Extract the [x, y] coordinate from the center of the cell holding the provided text.  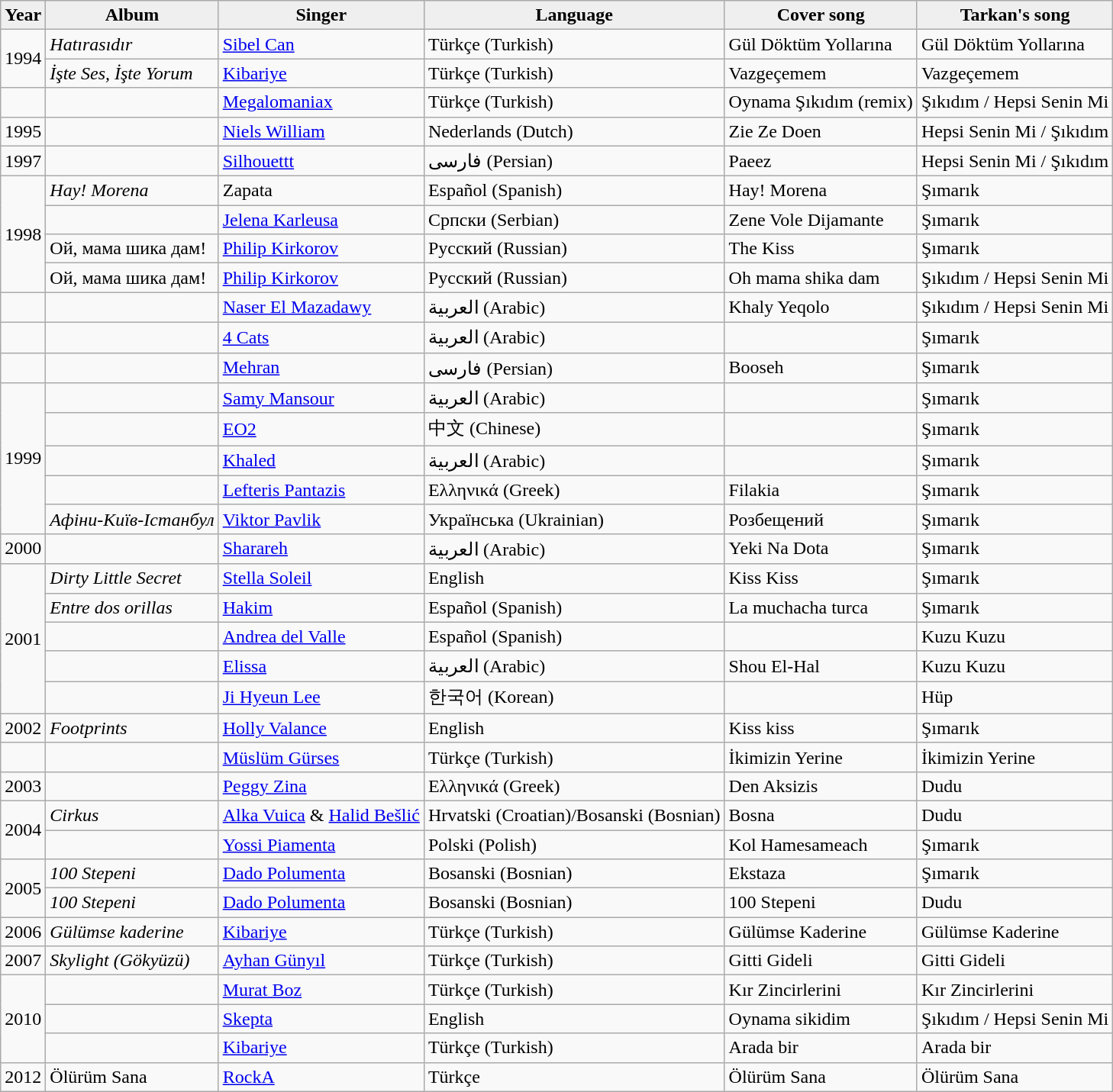
Skepta [321, 1019]
Singer [321, 15]
İşte Ses, İşte Yorum [132, 73]
Alka Vuica & Halid Bešlić [321, 815]
한국어 (Korean) [574, 697]
1995 [23, 131]
Language [574, 15]
Khaly Yeqolo [821, 308]
Kiss kiss [821, 728]
Niels William [321, 131]
2012 [23, 1077]
Zene Vole Dijamante [821, 220]
Paeez [821, 161]
Stella Soleil [321, 578]
Oh mama shika dam [821, 278]
Silhouettt [321, 161]
Den Aksizis [821, 786]
Jelena Karleusa [321, 220]
2005 [23, 888]
2004 [23, 829]
La muchacha turca [821, 607]
1994 [23, 59]
The Kiss [821, 249]
Murat Boz [321, 990]
2007 [23, 961]
Hatırasıdır [132, 44]
Hüp [1015, 697]
Lefteris Pantazis [321, 490]
2000 [23, 549]
Elissa [321, 666]
Naser El Mazadawy [321, 308]
Tarkan's song [1015, 15]
Kiss Kiss [821, 578]
Entre dos orillas [132, 607]
Cover song [821, 15]
Ekstaza [821, 874]
Zapata [321, 191]
Shou El-Hal [821, 666]
Ayhan Günyıl [321, 961]
RockA [321, 1077]
2001 [23, 639]
Mehran [321, 368]
Sibel Can [321, 44]
1999 [23, 459]
Cirkus [132, 815]
Zie Ze Doen [821, 131]
Oynama Şıkıdım (remix) [821, 102]
Khaled [321, 461]
EO2 [321, 429]
2003 [23, 786]
Sharareh [321, 549]
Türkçe [574, 1077]
Samy Mansour [321, 398]
中文 (Chinese) [574, 429]
Footprints [132, 728]
Peggy Zina [321, 786]
Розбещений [821, 519]
Kol Hamesameach [821, 845]
Yeki Na Dota [821, 549]
Српски (Serbian) [574, 220]
Holly Valance [321, 728]
1997 [23, 161]
Dirty Little Secret [132, 578]
Gülümse kaderine [132, 932]
Oynama sikidim [821, 1019]
Афіни-Київ-Істанбул [132, 519]
Booseh [821, 368]
2002 [23, 728]
Album [132, 15]
Megalomaniax [321, 102]
4 Cats [321, 337]
Year [23, 15]
Skylight (Gökyüzü) [132, 961]
Polski (Polish) [574, 845]
Hakim [321, 607]
Ji Hyeun Lee [321, 697]
Українська (Ukrainian) [574, 519]
2006 [23, 932]
Müslüm Gürses [321, 757]
Viktor Pavlik [321, 519]
Bosna [821, 815]
1998 [23, 234]
Nederlands (Dutch) [574, 131]
Andrea del Valle [321, 636]
2010 [23, 1019]
Yossi Piamenta [321, 845]
Filakia [821, 490]
Hrvatski (Croatian)/Bosanski (Bosnian) [574, 815]
